Return [x, y] of the center of cell containing provided text 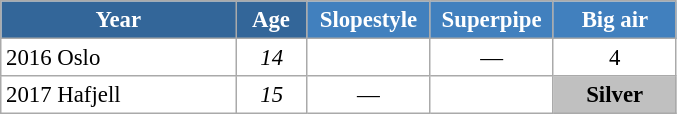
15 [272, 95]
Silver [614, 95]
Age [272, 20]
2016 Oslo [119, 58]
Slopestyle [368, 20]
Big air [614, 20]
14 [272, 58]
4 [614, 58]
Superpipe [492, 20]
2017 Hafjell [119, 95]
Year [119, 20]
